Return [x, y] of the center of cell containing provided text 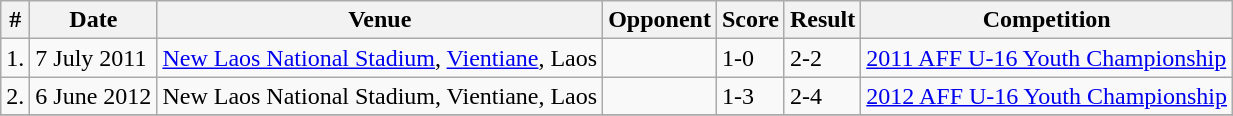
1. [16, 58]
Competition [1047, 20]
2. [16, 96]
Score [750, 20]
# [16, 20]
7 July 2011 [94, 58]
Result [822, 20]
1-3 [750, 96]
6 June 2012 [94, 96]
Venue [380, 20]
1-0 [750, 58]
Opponent [660, 20]
2-2 [822, 58]
2012 AFF U-16 Youth Championship [1047, 96]
2-4 [822, 96]
2011 AFF U-16 Youth Championship [1047, 58]
Date [94, 20]
